Output the [x, y] coordinate of the center of the cell containing the given text.  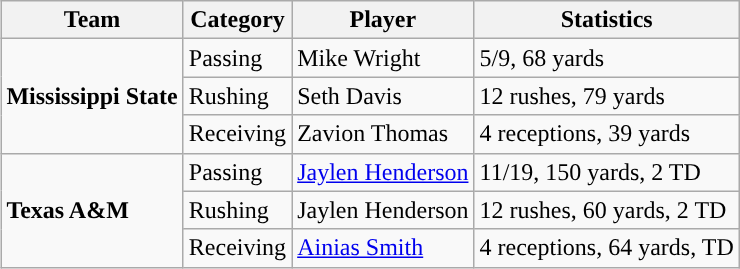
Seth Davis [383, 96]
Mike Wright [383, 58]
12 rushes, 79 yards [606, 96]
5/9, 68 yards [606, 58]
Mississippi State [92, 96]
Category [237, 20]
4 receptions, 39 yards [606, 134]
Player [383, 20]
4 receptions, 64 yards, TD [606, 248]
11/19, 150 yards, 2 TD [606, 172]
Statistics [606, 20]
Zavion Thomas [383, 134]
Ainias Smith [383, 248]
Team [92, 20]
Texas A&M [92, 210]
12 rushes, 60 yards, 2 TD [606, 210]
